Extract the [x, y] coordinate from the center of the cell holding the provided text.  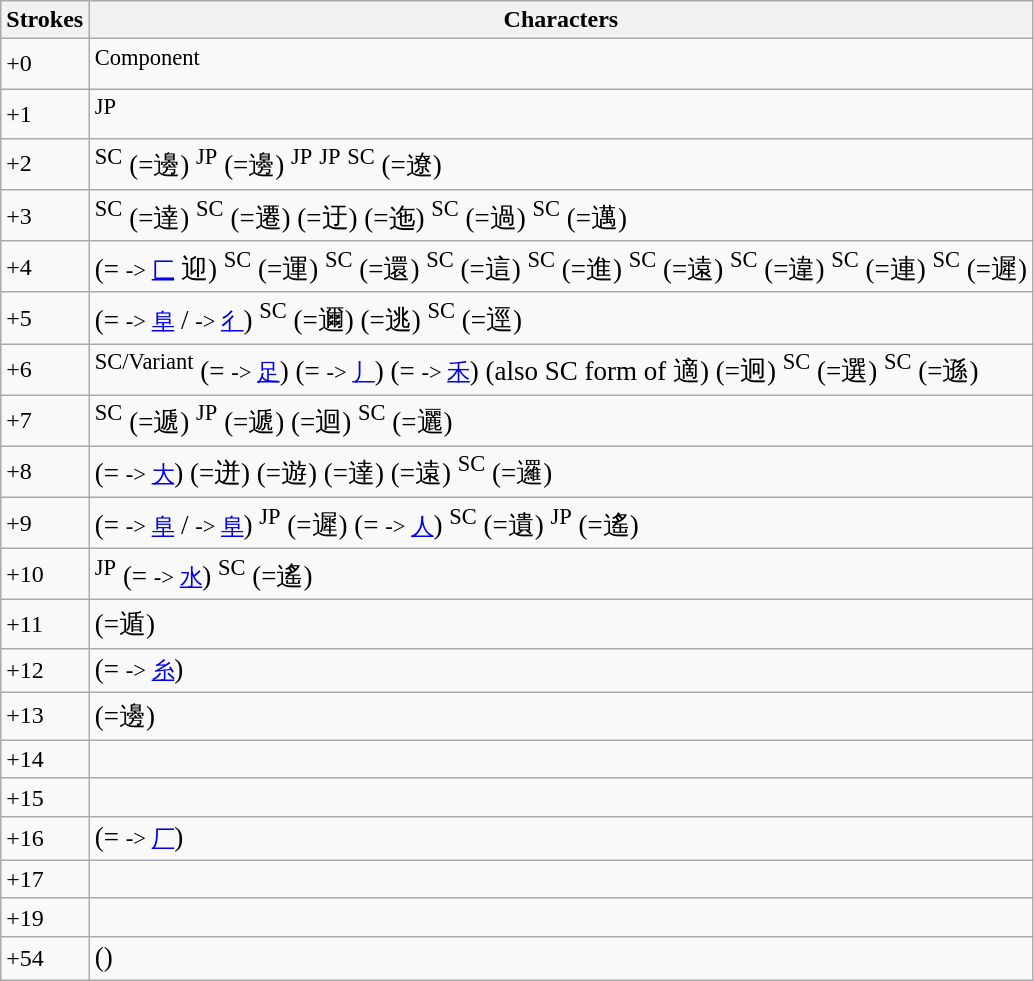
+16 [45, 838]
(= -> 匚 迎) SC (=運) SC (=還) SC (=這) SC (=進) SC (=遠) SC (=違) SC (=連) SC (=遲) [561, 266]
+1 [45, 114]
JP (= -> 水) SC (=遙) [561, 574]
Component [561, 64]
+3 [45, 216]
+4 [45, 266]
+2 [45, 164]
+19 [45, 917]
(= -> 阜 / -> 阜) JP (=遲) (= -> 人) SC (=遺) JP (=遙) [561, 522]
(= -> 大) (=迸) (=遊) (=達) (=遠) SC (=邏) [561, 472]
SC (=達) SC (=遷) (=迂) (=迤) SC (=過) SC (=邁) [561, 216]
Characters [561, 20]
+10 [45, 574]
+17 [45, 879]
+12 [45, 670]
() [561, 958]
(= -> 阜 / -> 彳) SC (=邇) (=逃) SC (=逕) [561, 318]
+11 [45, 624]
Strokes [45, 20]
+13 [45, 716]
+15 [45, 797]
SC/Variant (= -> 足) (= -> 丿) (= -> 禾) (also SC form of 適) (=迥) SC (=選) SC (=遜) [561, 370]
+0 [45, 64]
(=邊) [561, 716]
+14 [45, 759]
(= -> 厂) [561, 838]
+7 [45, 420]
+8 [45, 472]
+6 [45, 370]
SC (=遞) JP (=遞) (=迴) SC (=邐) [561, 420]
+54 [45, 958]
+9 [45, 522]
+5 [45, 318]
(=遁) [561, 624]
(= -> 糸) [561, 670]
SC (=邊) JP (=邊) JP JP SC (=遼) [561, 164]
JP [561, 114]
